Detect which cell encompasses the target text, then output its (X, Y) center coordinate. 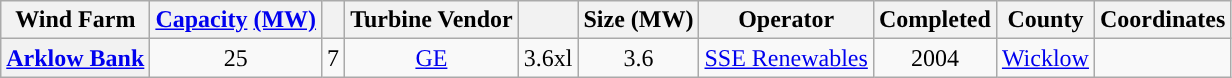
SSE Renewables (786, 58)
3.6xl (548, 58)
Coordinates (1162, 20)
Turbine Vendor (432, 20)
3.6 (638, 58)
GE (432, 58)
Wicklow (1045, 58)
Capacity (MW) (236, 20)
25 (236, 58)
County (1045, 20)
Completed (934, 20)
Operator (786, 20)
Arklow Bank (76, 58)
Size (MW) (638, 20)
7 (334, 58)
2004 (934, 58)
Wind Farm (76, 20)
